Search for the cell housing the specified text and yield its (x, y) center coordinate. 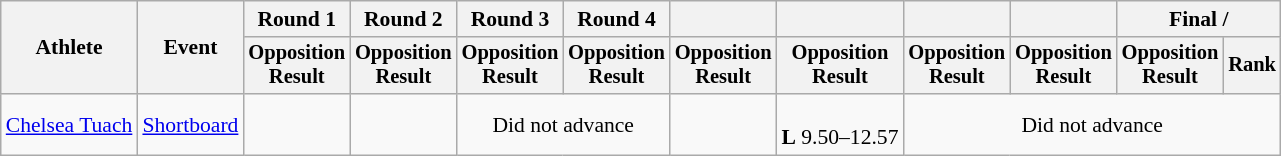
Final / (1199, 19)
Chelsea Tuach (70, 124)
Round 3 (510, 19)
Round 1 (296, 19)
Shortboard (190, 124)
Round 4 (616, 19)
Athlete (70, 48)
Round 2 (404, 19)
Event (190, 48)
L 9.50–12.57 (840, 124)
Rank (1252, 66)
